Scan for the cell matching the given text and deliver its (x, y) coordinate at center. 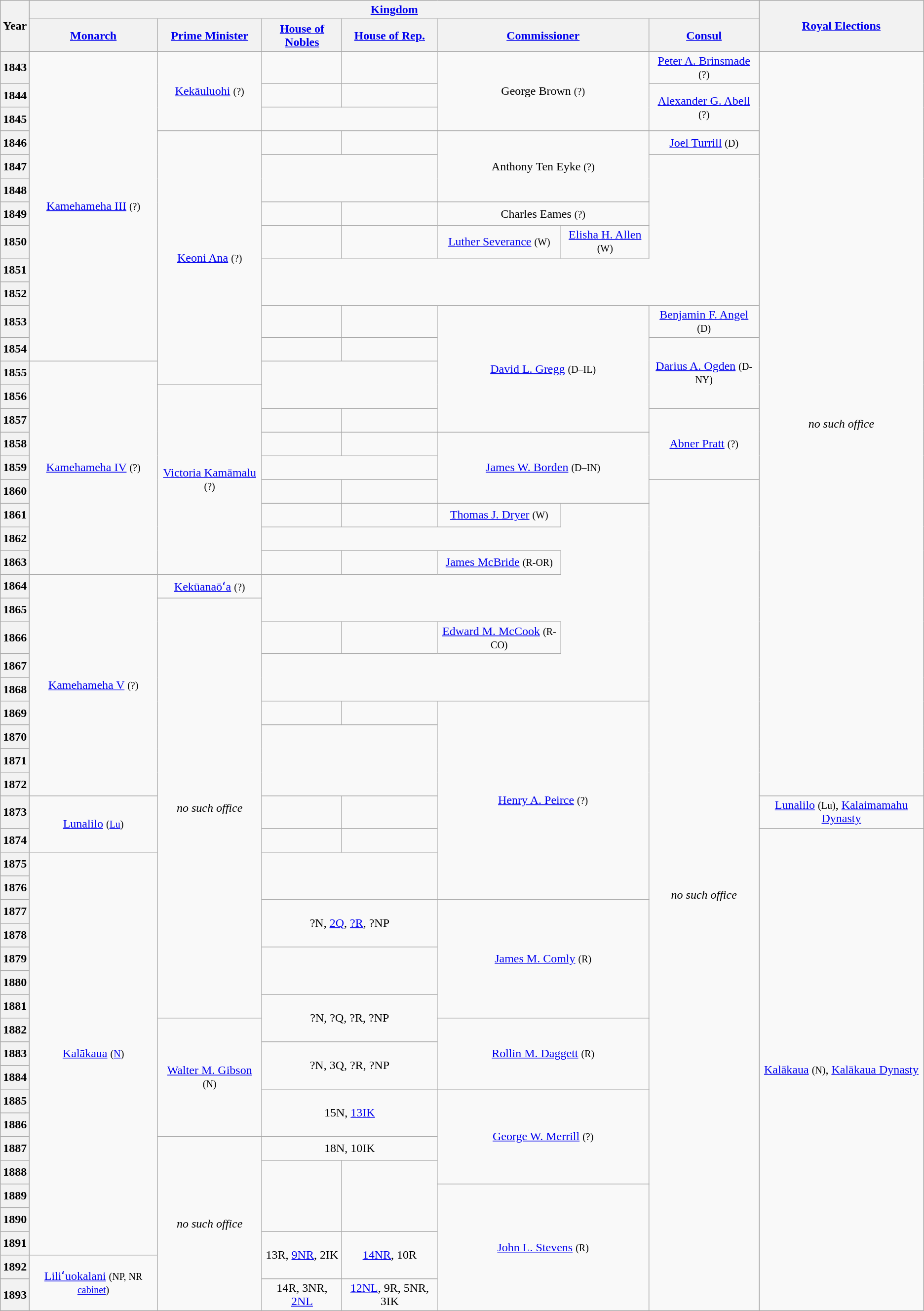
1855 (15, 373)
1858 (15, 444)
1845 (15, 119)
Henry A. Peirce (?) (543, 800)
1866 (15, 638)
1867 (15, 666)
Kalākaua (N), Kalākaua Dynasty (841, 1070)
Abner Pratt (?) (704, 444)
1844 (15, 95)
Monarch (94, 36)
1859 (15, 468)
1870 (15, 737)
?N, 2Q, ?R, ?NP (349, 923)
George Brown (?) (543, 91)
House of Nobles (302, 36)
18N, 10IK (349, 1148)
Kamehameha IV (?) (94, 468)
Peter A. Brinsmade (?) (704, 67)
Elisha H. Allen (W) (605, 242)
1872 (15, 784)
James M. Comly (R) (543, 958)
1861 (15, 515)
Victoria Kamāmalu (?) (209, 479)
Consul (704, 36)
1876 (15, 887)
1893 (15, 1295)
Liliʻuokalani (NP, NR cabinet) (94, 1283)
House of Rep. (390, 36)
Anthony Ten Eyke (?) (543, 166)
1863 (15, 562)
Royal Elections (841, 26)
1862 (15, 539)
13R, 9NR, 2IK (302, 1255)
1854 (15, 349)
1881 (15, 1006)
James W. Borden (D–IN) (543, 468)
Darius A. Ogden (D-NY) (704, 373)
1851 (15, 270)
Joel Turrill (D) (704, 143)
Edward M. McCook (R-CO) (500, 638)
1878 (15, 935)
?N, 3Q, ?R, ?NP (349, 1065)
Charles Eames (?) (543, 214)
1889 (15, 1195)
Kekāuluohi (?) (209, 91)
1884 (15, 1077)
1850 (15, 242)
1879 (15, 958)
Kamehameha III (?) (94, 206)
14R, 3NR, 2NL (302, 1295)
Year (15, 26)
1871 (15, 760)
12NL, 9R, 5NR, 3IK (390, 1295)
1873 (15, 812)
Kalākaua (N) (94, 1053)
1860 (15, 491)
1892 (15, 1267)
1882 (15, 1030)
1880 (15, 982)
15N, 13IK (349, 1112)
1864 (15, 586)
David L. Gregg (D–IL) (543, 368)
Lunalilo (Lu) (94, 824)
Alexander G. Abell (?) (704, 107)
1847 (15, 166)
1891 (15, 1243)
1852 (15, 293)
1868 (15, 689)
Thomas J. Dryer (W) (500, 515)
1875 (15, 864)
Lunalilo (Lu), Kalaimamahu Dynasty (841, 812)
1886 (15, 1124)
1869 (15, 713)
Kamehameha V (?) (94, 685)
14NR, 10R (390, 1255)
1890 (15, 1219)
Rollin M. Daggett (R) (543, 1053)
1865 (15, 610)
1883 (15, 1053)
Keoni Ana (?) (209, 258)
1877 (15, 911)
John L. Stevens (R) (543, 1247)
1843 (15, 67)
1849 (15, 214)
1846 (15, 143)
Walter M. Gibson (N) (209, 1077)
?N, ?Q, ?R, ?NP (349, 1018)
1853 (15, 321)
Benjamin F. Angel (D) (704, 321)
Luther Severance (W) (500, 242)
1885 (15, 1101)
Commissioner (543, 36)
James McBride (R-OR) (500, 562)
Prime Minister (209, 36)
1874 (15, 840)
George W. Merrill (?) (543, 1136)
Kekūanaōʻa (?) (209, 586)
1857 (15, 420)
1888 (15, 1172)
1887 (15, 1148)
1848 (15, 190)
1856 (15, 397)
Kingdom (394, 10)
